Output the (x, y) coordinate of the center of the cell containing the given text.  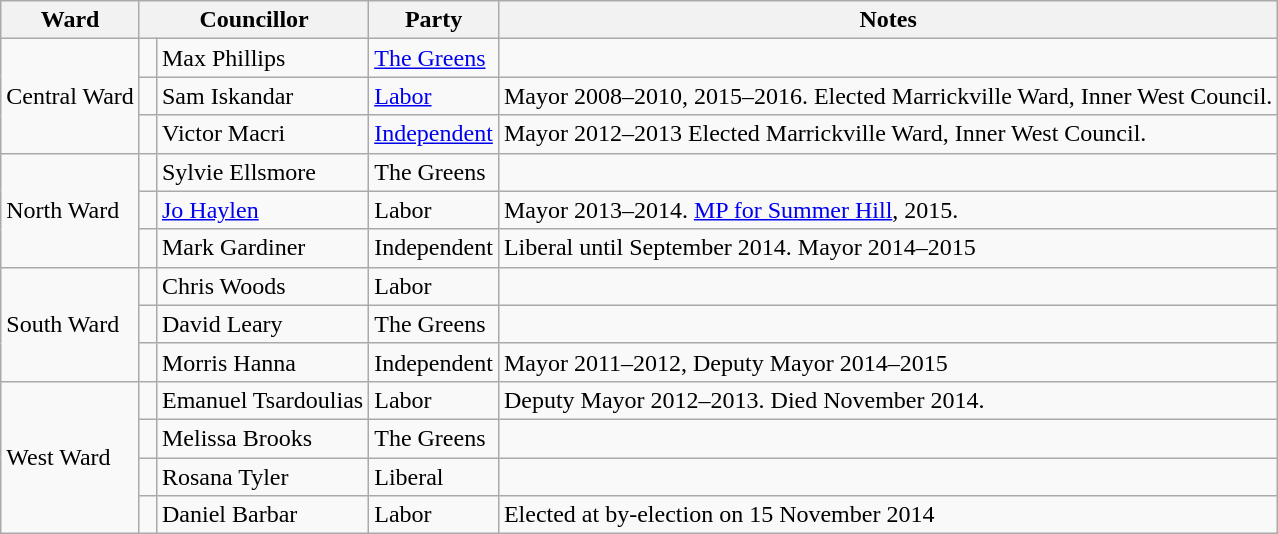
Mayor 2011–2012, Deputy Mayor 2014–2015 (888, 362)
Mark Gardiner (262, 248)
Daniel Barbar (262, 515)
Ward (70, 20)
Sam Iskandar (262, 96)
Victor Macri (262, 134)
West Ward (70, 457)
Chris Woods (262, 286)
Mayor 2013–2014. MP for Summer Hill, 2015. (888, 210)
Notes (888, 20)
Mayor 2008–2010, 2015–2016. Elected Marrickville Ward, Inner West Council. (888, 96)
Liberal (434, 477)
Party (434, 20)
Sylvie Ellsmore (262, 172)
Councillor (254, 20)
Melissa Brooks (262, 438)
Max Phillips (262, 58)
Jo Haylen (262, 210)
Morris Hanna (262, 362)
North Ward (70, 210)
Mayor 2012–2013 Elected Marrickville Ward, Inner West Council. (888, 134)
Deputy Mayor 2012–2013. Died November 2014. (888, 400)
Emanuel Tsardoulias (262, 400)
Rosana Tyler (262, 477)
David Leary (262, 324)
Elected at by-election on 15 November 2014 (888, 515)
Liberal until September 2014. Mayor 2014–2015 (888, 248)
Central Ward (70, 96)
South Ward (70, 324)
